Search for the cell housing the specified text and yield its [x, y] center coordinate. 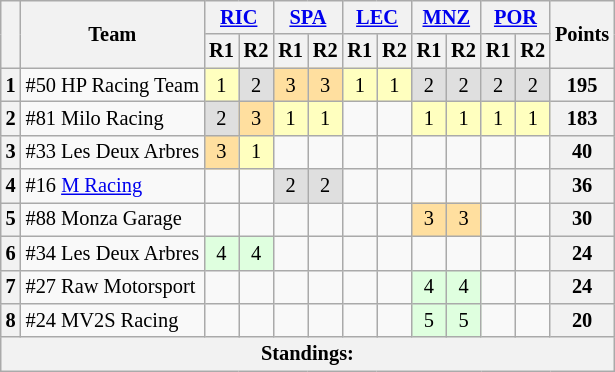
#81 Milo Racing [113, 118]
LEC [376, 17]
#34 Les Deux Arbres [113, 253]
#50 HP Racing Team [113, 85]
8 [11, 320]
#24 MV2S Racing [113, 320]
Points [582, 34]
6 [11, 253]
#88 Monza Garage [113, 219]
Team [113, 34]
36 [582, 186]
183 [582, 118]
30 [582, 219]
#27 Raw Motorsport [113, 287]
20 [582, 320]
195 [582, 85]
POR [516, 17]
40 [582, 152]
SPA [308, 17]
Standings: [308, 354]
#16 M Racing [113, 186]
7 [11, 287]
#33 Les Deux Arbres [113, 152]
MNZ [446, 17]
RIC [238, 17]
